Determine the (X, Y) coordinate at the center of the cell enclosing the given text.  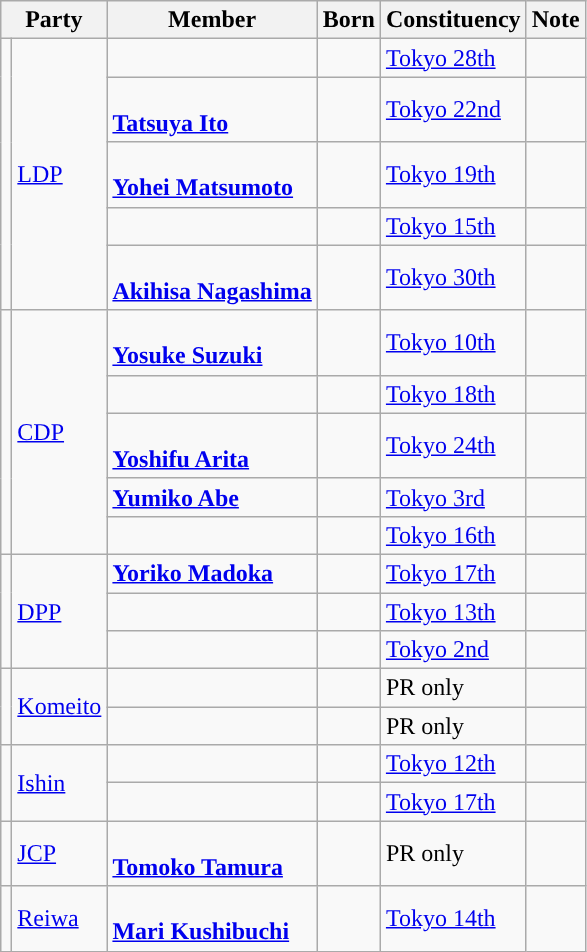
Tokyo 10th (453, 342)
Party (54, 20)
Yohei Matsumoto (212, 174)
Born (348, 20)
Tokyo 19th (453, 174)
Tokyo 3rd (453, 497)
LDP (60, 174)
Reiwa (60, 918)
Yosuke Suzuki (212, 342)
Tokyo 22nd (453, 110)
Note (556, 20)
CDP (60, 432)
Tokyo 16th (453, 535)
Yoriko Madoka (212, 573)
Tokyo 18th (453, 394)
Constituency (453, 20)
Komeito (60, 707)
Yoshifu Arita (212, 446)
JCP (60, 854)
Tokyo 13th (453, 611)
Tokyo 2nd (453, 650)
Yumiko Abe (212, 497)
Tokyo 24th (453, 446)
Tokyo 12th (453, 764)
Tokyo 28th (453, 58)
Mari Kushibuchi (212, 918)
Tokyo 14th (453, 918)
DPP (60, 611)
Tokyo 30th (453, 278)
Tokyo 15th (453, 226)
Tomoko Tamura (212, 854)
Member (212, 20)
Akihisa Nagashima (212, 278)
Tatsuya Ito (212, 110)
Ishin (60, 783)
